From the cell containing the given text, extract its center point as (X, Y) coordinate. 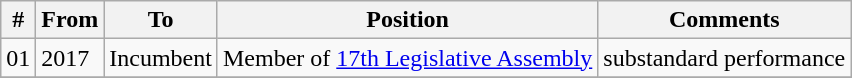
substandard performance (724, 58)
Member of 17th Legislative Assembly (407, 58)
01 (18, 58)
Incumbent (161, 58)
Position (407, 20)
2017 (70, 58)
To (161, 20)
# (18, 20)
Comments (724, 20)
From (70, 20)
